Search for the cell housing the specified text and yield its (X, Y) center coordinate. 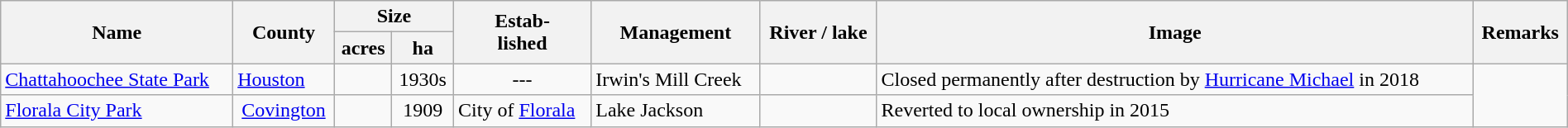
Houston (284, 79)
Lake Jackson (676, 111)
County (284, 32)
1930s (423, 79)
Reverted to local ownership in 2015 (1174, 111)
Closed permanently after destruction by Hurricane Michael in 2018 (1174, 79)
ha (423, 48)
--- (523, 79)
Remarks (1520, 32)
Chattahoochee State Park (117, 79)
Name (117, 32)
Irwin's Mill Creek (676, 79)
City of Florala (523, 111)
1909 (423, 111)
Size (394, 17)
Florala City Park (117, 111)
Covington (284, 111)
River / lake (819, 32)
Image (1174, 32)
acres (363, 48)
Management (676, 32)
Estab- lished (523, 32)
